Return [X, Y] of the center of cell containing provided text 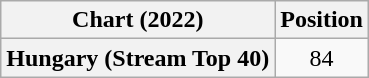
Hungary (Stream Top 40) [138, 58]
84 [322, 58]
Chart (2022) [138, 20]
Position [322, 20]
